Locate the cell with the specified text and output its (x, y) center coordinate. 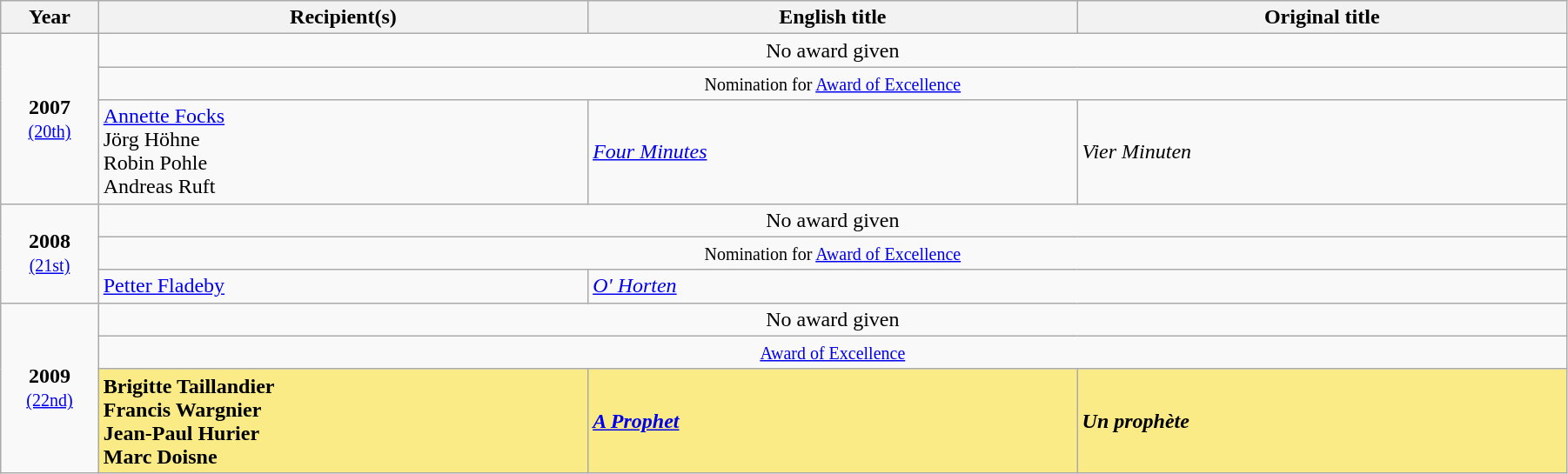
English title (833, 17)
Petter Fladeby (343, 286)
Original title (1322, 17)
Four Minutes (833, 151)
O' Horten (1077, 286)
A Prophet (833, 421)
2009(22nd) (50, 388)
Year (50, 17)
Brigitte Taillandier Francis Wargnier Jean-Paul Hurier Marc Doisne (343, 421)
Award of Excellence (832, 352)
Annette Focks Jörg Höhne Robin Pohle Andreas Ruft (343, 151)
2008(21st) (50, 253)
2007(20th) (50, 118)
Un prophète (1322, 421)
Vier Minuten (1322, 151)
Recipient(s) (343, 17)
